Return (X, Y) of the center of cell containing provided text 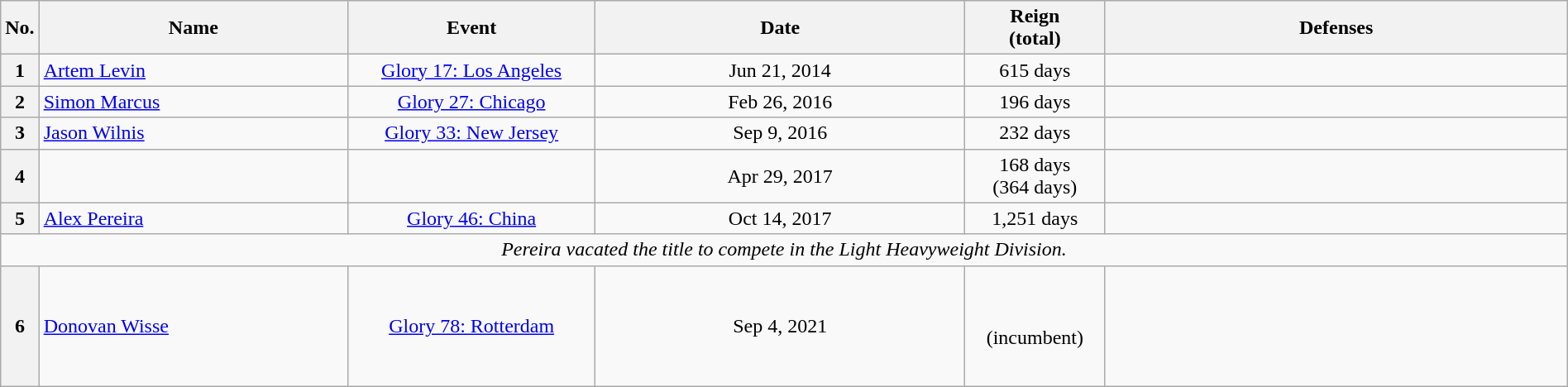
No. (20, 28)
Glory 46: China (471, 218)
615 days (1035, 70)
Simon Marcus (194, 102)
Alex Pereira (194, 218)
Defenses (1336, 28)
1,251 days (1035, 218)
3 (20, 133)
Artem Levin (194, 70)
Jun 21, 2014 (781, 70)
2 (20, 102)
Sep 9, 2016 (781, 133)
Glory 33: New Jersey (471, 133)
Apr 29, 2017 (781, 175)
5 (20, 218)
Reign(total) (1035, 28)
6 (20, 326)
Glory 78: Rotterdam (471, 326)
1 (20, 70)
Jason Wilnis (194, 133)
Date (781, 28)
Oct 14, 2017 (781, 218)
Event (471, 28)
Donovan Wisse (194, 326)
Glory 27: Chicago (471, 102)
196 days (1035, 102)
Name (194, 28)
Feb 26, 2016 (781, 102)
4 (20, 175)
168 days (364 days) (1035, 175)
Pereira vacated the title to compete in the Light Heavyweight Division. (784, 250)
Glory 17: Los Angeles (471, 70)
Sep 4, 2021 (781, 326)
(incumbent) (1035, 326)
232 days (1035, 133)
